Pinpoint the cell where the given text exists, returning its [X, Y] midpoint coordinate. 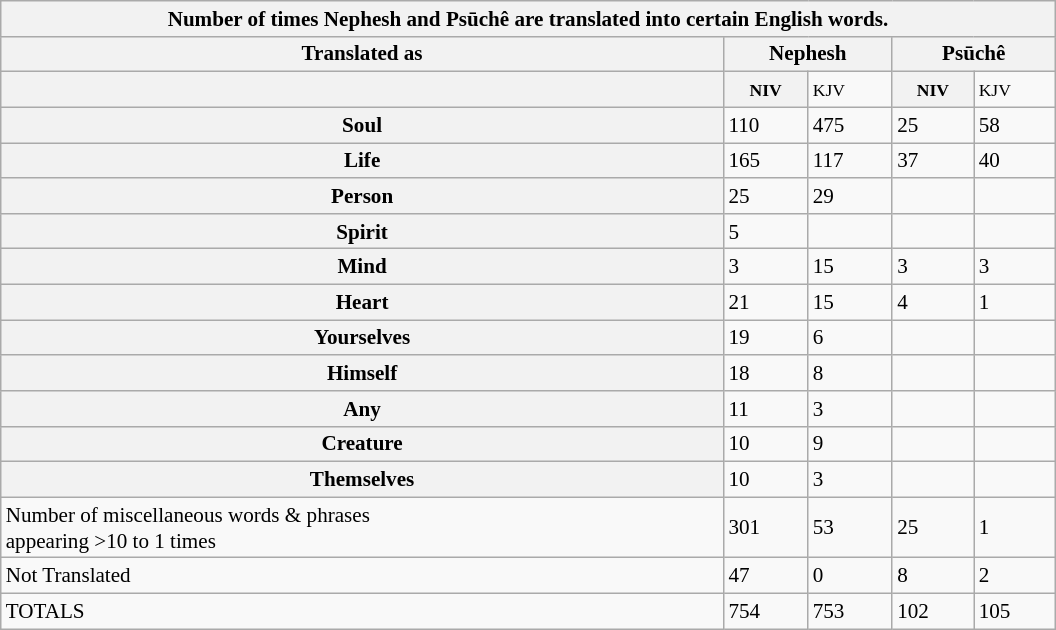
Life [362, 160]
2 [1015, 576]
Number of miscellaneous words & phrasesappearing >10 to 1 times [362, 528]
58 [1015, 124]
0 [850, 576]
102 [932, 610]
19 [765, 338]
Psūchê [974, 54]
Nephesh [808, 54]
Yourselves [362, 338]
9 [850, 444]
18 [765, 372]
4 [932, 302]
Himself [362, 372]
110 [765, 124]
Spirit [362, 230]
Soul [362, 124]
47 [765, 576]
105 [1015, 610]
6 [850, 338]
Creature [362, 444]
11 [765, 408]
37 [932, 160]
Themselves [362, 480]
21 [765, 302]
475 [850, 124]
Heart [362, 302]
40 [1015, 160]
301 [765, 528]
Translated as [362, 54]
Not Translated [362, 576]
117 [850, 160]
TOTALS [362, 610]
753 [850, 610]
Number of times Nephesh and Psūchê are translated into certain English words. [528, 18]
754 [765, 610]
165 [765, 160]
Mind [362, 266]
Person [362, 196]
29 [850, 196]
Any [362, 408]
5 [765, 230]
53 [850, 528]
